Extract the (x, y) coordinate from the center of the cell holding the provided text.  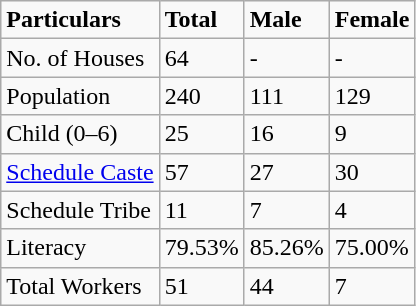
111 (286, 96)
Total Workers (80, 286)
27 (286, 172)
9 (372, 134)
Child (0–6) (80, 134)
16 (286, 134)
75.00% (372, 248)
Female (372, 20)
11 (202, 210)
129 (372, 96)
30 (372, 172)
Total (202, 20)
Male (286, 20)
51 (202, 286)
240 (202, 96)
57 (202, 172)
Schedule Tribe (80, 210)
85.26% (286, 248)
Literacy (80, 248)
No. of Houses (80, 58)
79.53% (202, 248)
Particulars (80, 20)
25 (202, 134)
44 (286, 286)
Population (80, 96)
64 (202, 58)
4 (372, 210)
Schedule Caste (80, 172)
